Extract the [X, Y] coordinate from the center of the cell holding the provided text.  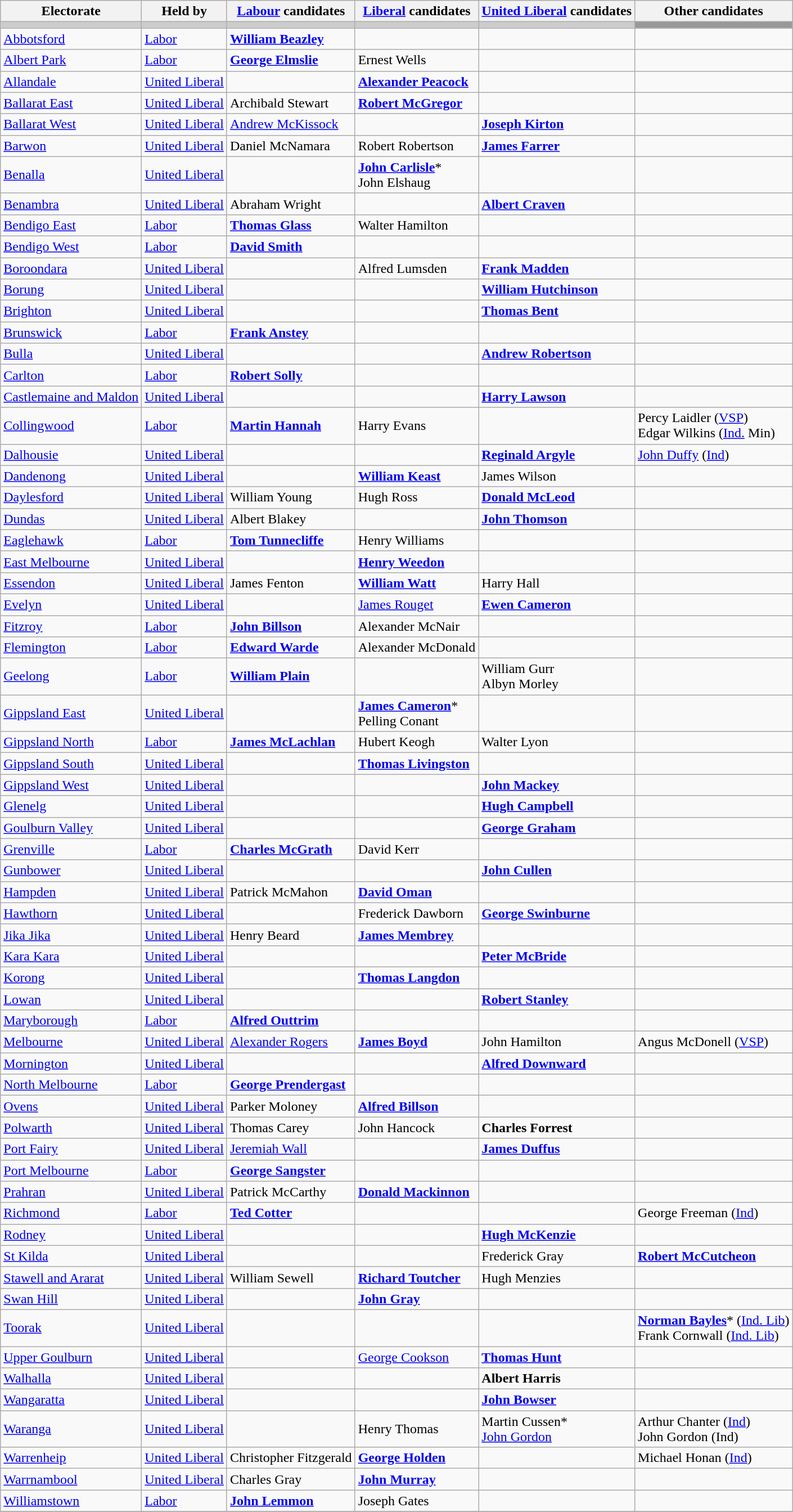
Reginald Argyle [557, 455]
Other candidates [714, 11]
John Thomson [557, 519]
East Melbourne [71, 562]
Ewen Cameron [557, 604]
Prahran [71, 1192]
John Hamilton [557, 1042]
Bendigo East [71, 225]
Patrick McCarthy [291, 1192]
William Sewell [291, 1277]
Collingwood [71, 425]
Andrew Robertson [557, 354]
Lowan [71, 999]
Angus McDonell (VSP) [714, 1042]
Norman Bayles* (Ind. Lib)Frank Cornwall (Ind. Lib) [714, 1328]
Grenville [71, 849]
Alfred Lumsden [417, 268]
Labour candidates [291, 11]
James McLachlan [291, 742]
John Carlisle*John Elshaug [417, 174]
Jeremiah Wall [291, 1149]
George Graham [557, 828]
Warrenheip [71, 1458]
Rodney [71, 1235]
James Farrer [557, 146]
John Mackey [557, 785]
Barwon [71, 146]
Archibald Stewart [291, 103]
George Holden [417, 1458]
Tom Tunnecliffe [291, 540]
Arthur Chanter (Ind)John Gordon (Ind) [714, 1429]
North Melbourne [71, 1085]
Charles Forrest [557, 1128]
Alfred Outtrim [291, 1021]
Wangaratta [71, 1400]
William Plain [291, 676]
Thomas Hunt [557, 1357]
Joseph Kirton [557, 124]
Melbourne [71, 1042]
John Murray [417, 1479]
George Elmslie [291, 60]
George Swinburne [557, 913]
Alexander Rogers [291, 1042]
Hugh Campbell [557, 806]
Glenelg [71, 806]
Robert Solly [291, 375]
Walter Lyon [557, 742]
Flemington [71, 648]
Henry Weedon [417, 562]
Thomas Bent [557, 311]
David Smith [291, 246]
Richard Toutcher [417, 1277]
William Beazley [291, 39]
Toorak [71, 1328]
Ernest Wells [417, 60]
James Cameron*Pelling Conant [417, 714]
Hawthorn [71, 913]
Upper Goulburn [71, 1357]
Frank Anstey [291, 333]
Alfred Billson [417, 1106]
Percy Laidler (VSP)Edgar Wilkins (Ind. Min) [714, 425]
Waranga [71, 1429]
Daylesford [71, 497]
Dundas [71, 519]
Gippsland East [71, 714]
Liberal candidates [417, 11]
Albert Blakey [291, 519]
Alfred Downward [557, 1064]
William Young [291, 497]
Allandale [71, 82]
Gippsland West [71, 785]
Thomas Glass [291, 225]
Donald Mackinnon [417, 1192]
Jika Jika [71, 935]
David Oman [417, 892]
Hampden [71, 892]
Alexander Peacock [417, 82]
Gippsland South [71, 764]
David Kerr [417, 849]
Korong [71, 977]
Essendon [71, 583]
William Keast [417, 476]
James Fenton [291, 583]
Donald McLeod [557, 497]
Carlton [71, 375]
Borung [71, 290]
Eaglehawk [71, 540]
Harry Lawson [557, 397]
George Freeman (Ind) [714, 1213]
Walter Hamilton [417, 225]
Abbotsford [71, 39]
Richmond [71, 1213]
Bendigo West [71, 246]
George Sangster [291, 1170]
Peter McBride [557, 956]
Henry Beard [291, 935]
Robert Stanley [557, 999]
Abraham Wright [291, 204]
Geelong [71, 676]
Robert Robertson [417, 146]
Michael Honan (Ind) [714, 1458]
Robert McCutcheon [714, 1256]
Alexander McNair [417, 626]
Albert Park [71, 60]
Hugh Menzies [557, 1277]
George Cookson [417, 1357]
Dalhousie [71, 455]
Martin Cussen*John Gordon [557, 1429]
Benalla [71, 174]
Stawell and Ararat [71, 1277]
Ovens [71, 1106]
Fitzroy [71, 626]
United Liberal candidates [557, 11]
Martin Hannah [291, 425]
John Hancock [417, 1128]
John Billson [291, 626]
Bulla [71, 354]
Robert McGregor [417, 103]
Goulburn Valley [71, 828]
Ballarat West [71, 124]
John Lemmon [291, 1501]
Frederick Gray [557, 1256]
Parker Moloney [291, 1106]
Maryborough [71, 1021]
Polwarth [71, 1128]
Dandenong [71, 476]
Andrew McKissock [291, 124]
Gunbower [71, 871]
Boroondara [71, 268]
Harry Evans [417, 425]
Christopher Fitzgerald [291, 1458]
George Prendergast [291, 1085]
Electorate [71, 11]
Williamstown [71, 1501]
Evelyn [71, 604]
Hubert Keogh [417, 742]
John Gray [417, 1299]
Daniel McNamara [291, 146]
Hugh McKenzie [557, 1235]
Port Fairy [71, 1149]
Ted Cotter [291, 1213]
Brighton [71, 311]
James Duffus [557, 1149]
John Duffy (Ind) [714, 455]
John Cullen [557, 871]
Port Melbourne [71, 1170]
Frank Madden [557, 268]
Mornington [71, 1064]
Joseph Gates [417, 1501]
Held by [184, 11]
Harry Hall [557, 583]
Gippsland North [71, 742]
Edward Warde [291, 648]
Frederick Dawborn [417, 913]
Ballarat East [71, 103]
Kara Kara [71, 956]
Benambra [71, 204]
Warrnambool [71, 1479]
Charles Gray [291, 1479]
Thomas Carey [291, 1128]
Brunswick [71, 333]
St Kilda [71, 1256]
Thomas Livingston [417, 764]
Patrick McMahon [291, 892]
James Membrey [417, 935]
Henry Thomas [417, 1429]
William Hutchinson [557, 290]
John Bowser [557, 1400]
Alexander McDonald [417, 648]
Albert Craven [557, 204]
Henry Williams [417, 540]
Thomas Langdon [417, 977]
Albert Harris [557, 1379]
William Watt [417, 583]
Castlemaine and Maldon [71, 397]
Hugh Ross [417, 497]
Swan Hill [71, 1299]
James Boyd [417, 1042]
James Rouget [417, 604]
James Wilson [557, 476]
Charles McGrath [291, 849]
Walhalla [71, 1379]
William GurrAlbyn Morley [557, 676]
